Find where the given text appears and provide that cell's center as (x, y) coordinate. 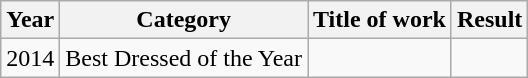
Result (489, 20)
Year (30, 20)
2014 (30, 58)
Category (184, 20)
Title of work (380, 20)
Best Dressed of the Year (184, 58)
